Locate the cell with the specified text and output its [X, Y] center coordinate. 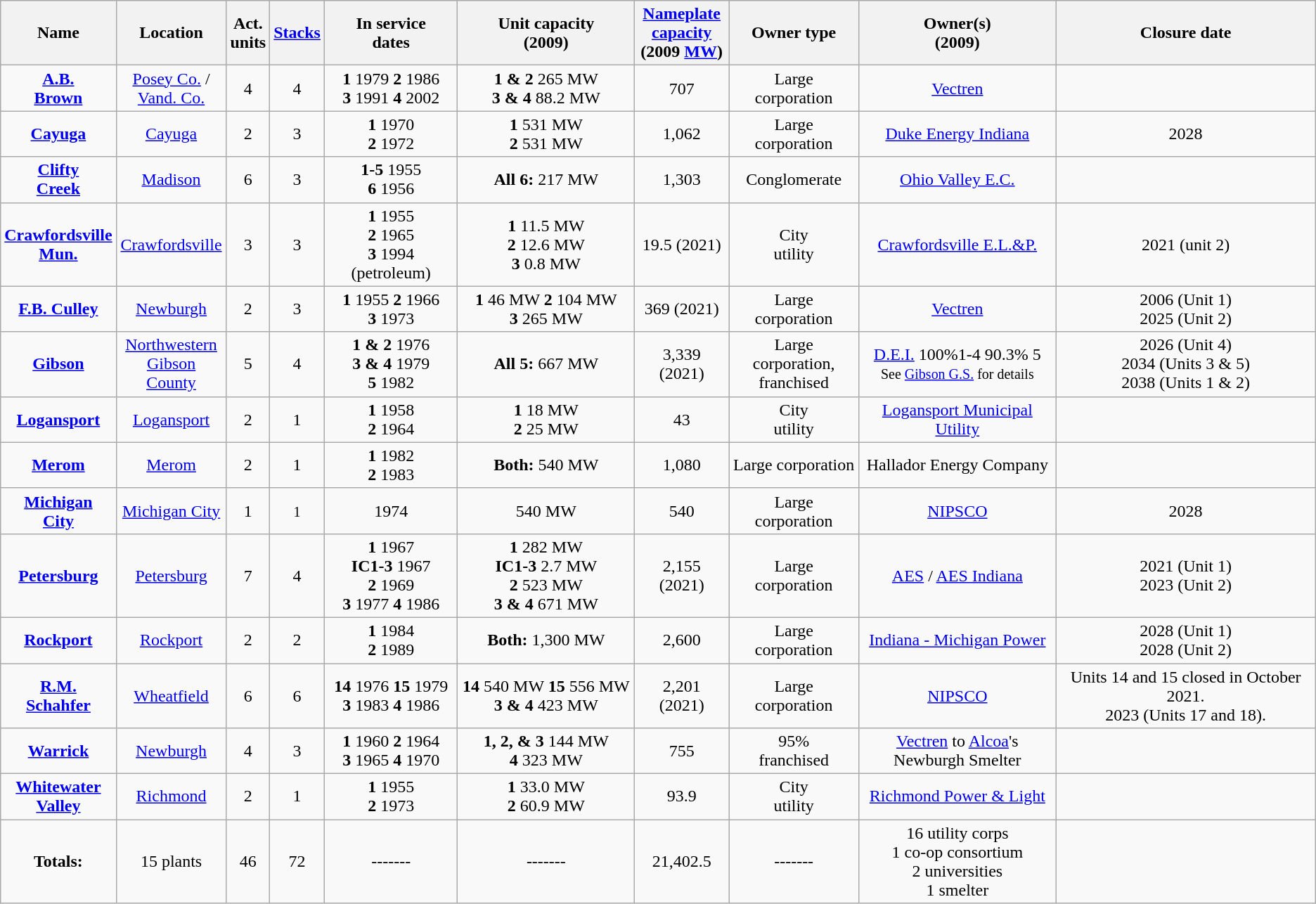
1 & 2 1976 3 & 4 1979 5 1982 [391, 364]
Closure date [1185, 33]
Unit capacity (2009) [546, 33]
Units 14 and 15 closed in October 2021.2023 (Units 17 and 18). [1185, 696]
Duke Energy Indiana [957, 134]
Richmond [172, 797]
AES / AES Indiana [957, 575]
Northwestern Gibson County [172, 364]
43 [682, 419]
1 1984 2 1989 [391, 640]
Both: 540 MW [546, 465]
1 1955 2 19653 1994 (petroleum) [391, 245]
14 1976 15 1979 3 1983 4 1986 [391, 696]
All 6: 217 MW [546, 180]
A.B. Brown [58, 89]
1 1955 2 1973 [391, 797]
All 5: 667 MW [546, 364]
Logansport Municipal Utility [957, 419]
Stacks [297, 33]
1 46 MW 2 104 MW 3 265 MW [546, 309]
93.9 [682, 797]
D.E.I. 100%1-4 90.3% 5 See Gibson G.S. for details [957, 364]
Totals: [58, 862]
2028 (Unit 1)2028 (Unit 2) [1185, 640]
2006 (Unit 1)2025 (Unit 2) [1185, 309]
Warrick [58, 751]
707 [682, 89]
R.M. Schahfer [58, 696]
Conglomerate [794, 180]
540 [682, 510]
1,062 [682, 134]
1-5 1955 6 1956 [391, 180]
3,339 (2021) [682, 364]
19.5 (2021) [682, 245]
15 plants [172, 862]
Vectren to Alcoa's Newburgh Smelter [957, 751]
755 [682, 751]
1, 2, & 3 144 MW 4 323 MW [546, 751]
Richmond Power & Light [957, 797]
F.B. Culley [58, 309]
Crawfordsville E.L.&P. [957, 245]
72 [297, 862]
Wheatfield [172, 696]
21,402.5 [682, 862]
In service dates [391, 33]
14 540 MW 15 556 MW 3 & 4 423 MW [546, 696]
1,303 [682, 180]
1 1960 2 1964 3 1965 4 1970 [391, 751]
Gibson [58, 364]
Posey Co. / Vand. Co. [172, 89]
1 11.5 MW 2 12.6 MW3 0.8 MW [546, 245]
Nameplate capacity (2009 MW) [682, 33]
7 [248, 575]
95% franchised [794, 751]
Crawfordsville [172, 245]
1 & 2 265 MW 3 & 4 88.2 MW [546, 89]
Clifty Creek [58, 180]
Indiana - Michigan Power [957, 640]
540 MW [546, 510]
1 33.0 MW 2 60.9 MW [546, 797]
5 [248, 364]
46 [248, 862]
Ohio Valley E.C. [957, 180]
1 1979 2 1986 3 1991 4 2002 [391, 89]
1 1958 2 1964 [391, 419]
1 1970 2 1972 [391, 134]
2,155 (2021) [682, 575]
1,080 [682, 465]
Whitewater Valley [58, 797]
2021 (Unit 1)2023 (Unit 2) [1185, 575]
369 (2021) [682, 309]
Owner(s) (2009) [957, 33]
Act.units [248, 33]
1 18 MW 2 25 MW [546, 419]
1 1967IC1-3 1967 2 1969 3 1977 4 1986 [391, 575]
Owner type [794, 33]
1 1982 2 1983 [391, 465]
Madison [172, 180]
2026 (Unit 4)2034 (Units 3 & 5)2038 (Units 1 & 2) [1185, 364]
1 1955 2 1966 3 1973 [391, 309]
Hallador Energy Company [957, 465]
Large corporation, franchised [794, 364]
Crawfordsville Mun. [58, 245]
1 282 MWIC1-3 2.7 MW 2 523 MW 3 & 4 671 MW [546, 575]
16 utility corps 1 co-op consortium 2 universities 1 smelter [957, 862]
Both: 1,300 MW [546, 640]
Name [58, 33]
1 531 MW 2 531 MW [546, 134]
2,600 [682, 640]
Location [172, 33]
2,201 (2021) [682, 696]
2021 (unit 2) [1185, 245]
1974 [391, 510]
